Output the (X, Y) coordinate of the center of the cell containing the given text.  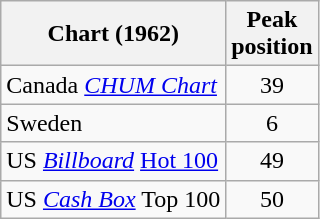
US Cash Box Top 100 (114, 199)
50 (272, 199)
Canada CHUM Chart (114, 85)
49 (272, 161)
Sweden (114, 123)
US Billboard Hot 100 (114, 161)
6 (272, 123)
39 (272, 85)
Chart (1962) (114, 34)
Peakposition (272, 34)
